Determine the (x, y) coordinate at the center of the cell enclosing the given text.  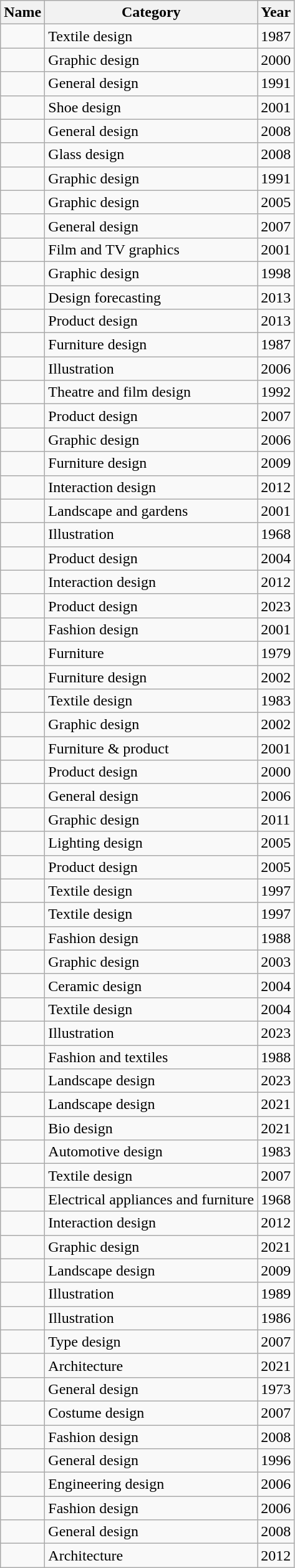
Ceramic design (151, 985)
Furniture (151, 653)
Type design (151, 1342)
Theatre and film design (151, 392)
Lighting design (151, 843)
1996 (276, 1461)
Costume design (151, 1413)
Landscape and gardens (151, 511)
Design forecasting (151, 298)
Bio design (151, 1128)
1973 (276, 1389)
Automotive design (151, 1152)
Category (151, 12)
Shoe design (151, 107)
2003 (276, 962)
1992 (276, 392)
1989 (276, 1294)
Year (276, 12)
Film and TV graphics (151, 249)
Engineering design (151, 1484)
Electrical appliances and furniture (151, 1199)
Furniture & product (151, 748)
2011 (276, 820)
Glass design (151, 155)
Fashion and textiles (151, 1057)
1986 (276, 1318)
1998 (276, 273)
1979 (276, 653)
Name (22, 12)
